Search for the cell housing the specified text and yield its [X, Y] center coordinate. 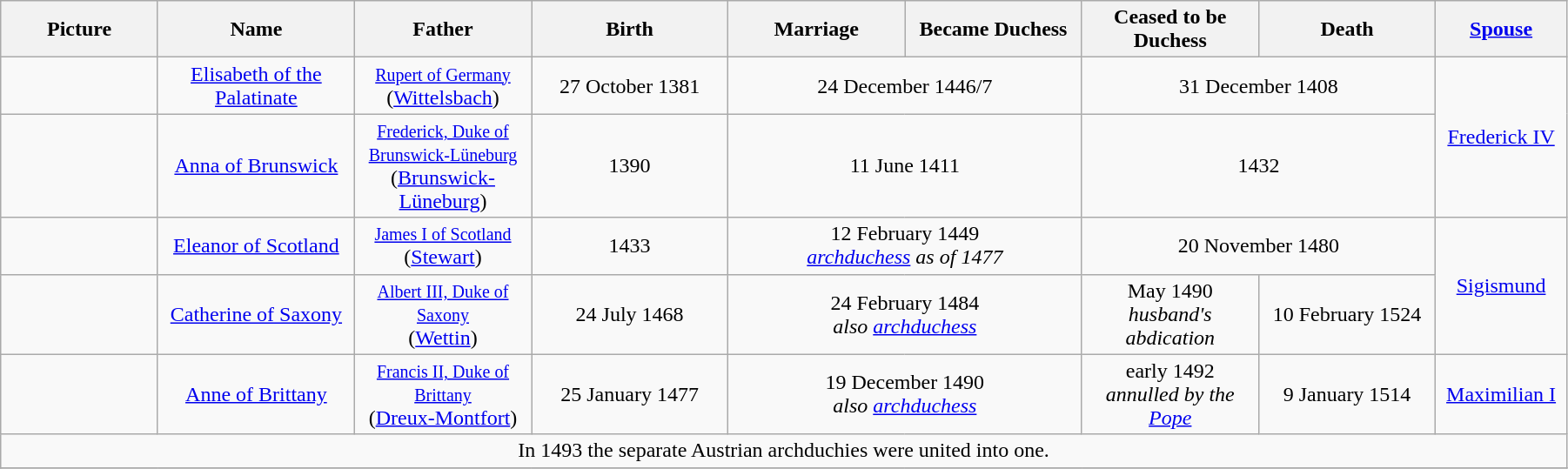
Marriage [816, 30]
1390 [630, 165]
Francis II, Duke of Brittany(Dreux-Montfort) [442, 394]
Spouse [1502, 30]
20 November 1480 [1258, 245]
1432 [1258, 165]
Maximilian I [1502, 394]
10 February 1524 [1347, 314]
May 1490husband's abdication [1169, 314]
24 December 1446/7 [905, 85]
11 June 1411 [905, 165]
Frederick IV [1502, 137]
1433 [630, 245]
Birth [630, 30]
Name [256, 30]
31 December 1408 [1258, 85]
Became Duchess [994, 30]
Albert III, Duke of Saxony(Wettin) [442, 314]
24 July 1468 [630, 314]
Father [442, 30]
24 February 1484also archduchess [905, 314]
early 1492annulled by the Pope [1169, 394]
Elisabeth of the Palatinate [256, 85]
Catherine of Saxony [256, 314]
James I of Scotland(Stewart) [442, 245]
Sigismund [1502, 285]
Picture [80, 30]
Anne of Brittany [256, 394]
Rupert of Germany(Wittelsbach) [442, 85]
Frederick, Duke of Brunswick-Lüneburg(Brunswick-Lüneburg) [442, 165]
Anna of Brunswick [256, 165]
19 December 1490also archduchess [905, 394]
25 January 1477 [630, 394]
27 October 1381 [630, 85]
9 January 1514 [1347, 394]
Eleanor of Scotland [256, 245]
Death [1347, 30]
Ceased to be Duchess [1169, 30]
In 1493 the separate Austrian archduchies were united into one. [784, 451]
12 February 1449archduchess as of 1477 [905, 245]
